Pinpoint the cell where the given text exists, returning its [X, Y] midpoint coordinate. 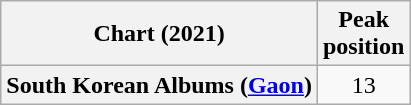
Chart (2021) [160, 34]
South Korean Albums (Gaon) [160, 85]
13 [363, 85]
Peakposition [363, 34]
